Scan for the cell matching the given text and deliver its [X, Y] coordinate at center. 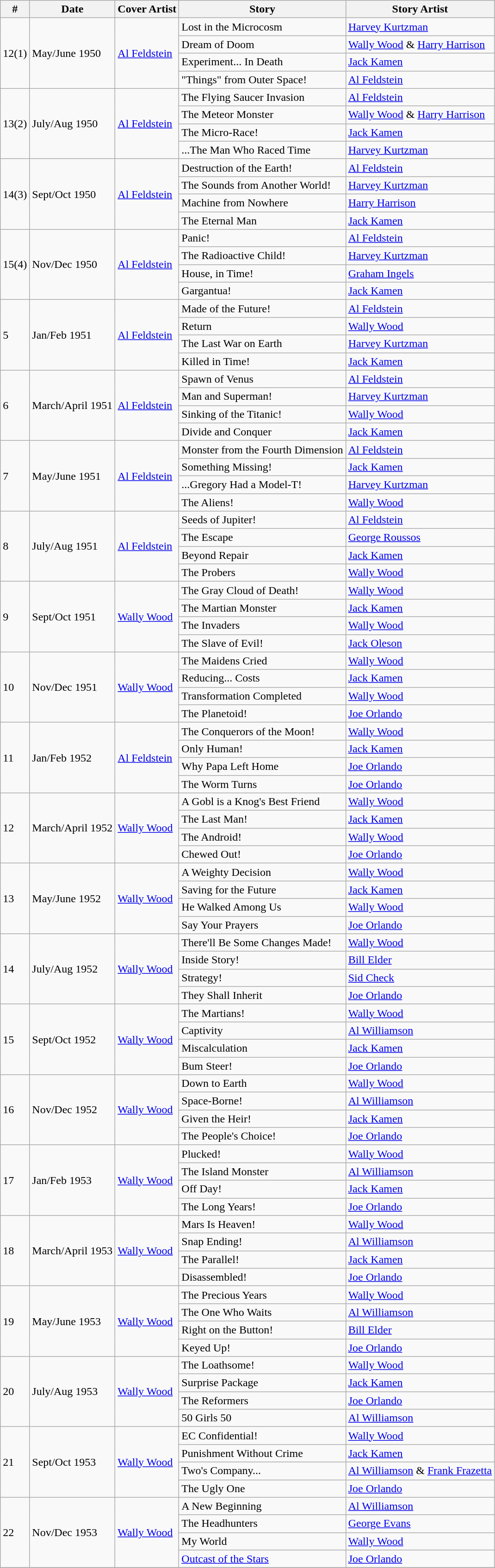
Sept/Oct 1953 [72, 1462]
Snap Ending! [262, 1242]
July/Aug 1951 [72, 546]
18 [15, 1251]
The Martians! [262, 1013]
Down to Earth [262, 1084]
Sinking of the Titanic! [262, 414]
Keyed Up! [262, 1348]
"Things" from Outer Space! [262, 80]
Two's Company... [262, 1471]
The Maidens Cried [262, 661]
Jack Oleson [420, 643]
6 [15, 405]
Outcast of the Stars [262, 1559]
Date [72, 9]
14(3) [15, 194]
Story [262, 9]
The Last Man! [262, 819]
The Last War on Earth [262, 344]
The Slave of Evil! [262, 643]
Plucked! [262, 1154]
Jan/Feb 1951 [72, 335]
Why Papa Left Home [262, 766]
Cover Artist [147, 9]
Graham Ingels [420, 273]
Seeds of Jupiter! [262, 520]
Nov/Dec 1950 [72, 265]
They Shall Inherit [262, 995]
The Gray Cloud of Death! [262, 590]
The Ugly One [262, 1488]
13 [15, 899]
17 [15, 1180]
Nov/Dec 1952 [72, 1110]
March/April 1952 [72, 828]
Destruction of the Earth! [262, 167]
May/June 1952 [72, 899]
Al Williamson & Frank Frazetta [420, 1471]
There'll Be Some Changes Made! [262, 942]
The Headhunters [262, 1524]
Monster from the Fourth Dimension [262, 449]
May/June 1950 [72, 53]
The Planetoid! [262, 713]
Dream of Doom [262, 44]
Off Day! [262, 1189]
Strategy! [262, 978]
Jan/Feb 1953 [72, 1180]
The Probers [262, 573]
11 [15, 757]
The Flying Saucer Invasion [262, 97]
50 Girls 50 [262, 1418]
Machine from Nowhere [262, 203]
Sept/Oct 1951 [72, 617]
My World [262, 1541]
A New Beginning [262, 1506]
The Radioactive Child! [262, 256]
The Eternal Man [262, 221]
The Loathsome! [262, 1365]
Right on the Button! [262, 1330]
Nov/Dec 1951 [72, 687]
Miscalculation [262, 1048]
5 [15, 335]
19 [15, 1321]
Chewed Out! [262, 855]
Space-Borne! [262, 1101]
The Meteor Monster [262, 115]
Saving for the Future [262, 890]
Sept/Oct 1952 [72, 1039]
The Parallel! [262, 1259]
Captivity [262, 1030]
The Worm Turns [262, 784]
George Evans [420, 1524]
Transformation Completed [262, 696]
Panic! [262, 238]
Story Artist [420, 9]
Say Your Prayers [262, 925]
14 [15, 969]
Mars Is Heaven! [262, 1224]
10 [15, 687]
EC Confidential! [262, 1436]
March/April 1951 [72, 405]
21 [15, 1462]
Nov/Dec 1953 [72, 1532]
15(4) [15, 265]
12 [15, 828]
15 [15, 1039]
...The Man Who Raced Time [262, 150]
12(1) [15, 53]
July/Aug 1952 [72, 969]
The Island Monster [262, 1171]
March/April 1953 [72, 1251]
The Conquerors of the Moon! [262, 731]
Spawn of Venus [262, 379]
He Walked Among Us [262, 907]
13(2) [15, 124]
Made of the Future! [262, 309]
The Escape [262, 538]
Experiment... In Death [262, 62]
The Aliens! [262, 502]
The Precious Years [262, 1295]
Jan/Feb 1952 [72, 757]
The Martian Monster [262, 608]
The Invaders [262, 626]
Lost in the Microcosm [262, 27]
Divide and Conquer [262, 432]
July/Aug 1950 [72, 124]
The Micro-Race! [262, 132]
A Gobl is a Knog's Best Friend [262, 802]
Man and Superman! [262, 397]
Gargantua! [262, 291]
Sept/Oct 1950 [72, 194]
Return [262, 326]
July/Aug 1953 [72, 1392]
Harry Harrison [420, 203]
Killed in Time! [262, 361]
16 [15, 1110]
May/June 1953 [72, 1321]
8 [15, 546]
Punishment Without Crime [262, 1453]
Something Missing! [262, 467]
Bum Steer! [262, 1066]
The One Who Waits [262, 1312]
22 [15, 1532]
Sid Check [420, 978]
Beyond Repair [262, 555]
The Sounds from Another World! [262, 185]
The Reformers [262, 1401]
20 [15, 1392]
The Long Years! [262, 1207]
Disassembled! [262, 1277]
The Android! [262, 837]
Surprise Package [262, 1383]
A Weighty Decision [262, 872]
# [15, 9]
9 [15, 617]
Given the Heir! [262, 1119]
...Gregory Had a Model-T! [262, 484]
The People's Choice! [262, 1136]
Only Human! [262, 749]
Inside Story! [262, 960]
House, in Time! [262, 273]
Reducing... Costs [262, 678]
7 [15, 476]
George Roussos [420, 538]
May/June 1951 [72, 476]
